For the text-containing cell, return its midpoint in [X, Y] coordinate format. 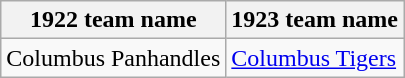
Columbus Panhandles [114, 58]
Columbus Tigers [315, 58]
1923 team name [315, 20]
1922 team name [114, 20]
